Locate the cell with the specified text and output its (X, Y) center coordinate. 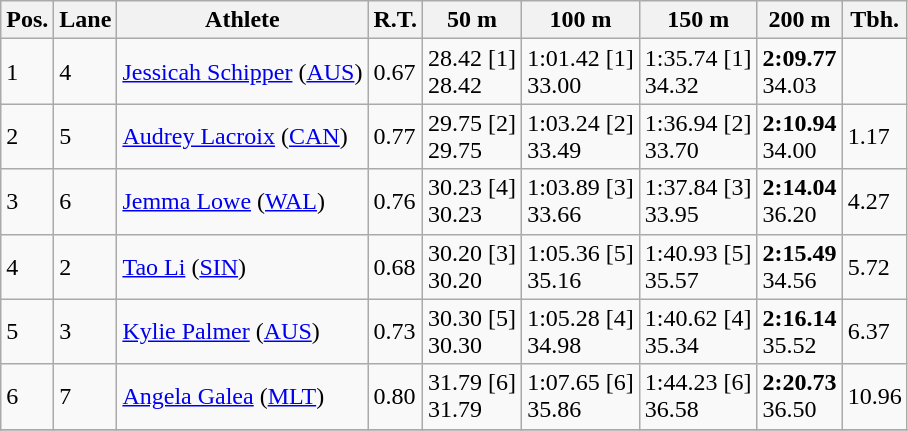
Kylie Palmer (AUS) (242, 332)
29.75 [2]29.75 (472, 136)
100 m (581, 20)
30.23 [4]30.23 (472, 202)
30.20 [3]30.20 (472, 266)
Jemma Lowe (WAL) (242, 202)
0.68 (396, 266)
50 m (472, 20)
R.T. (396, 20)
1:40.93 [5]35.57 (698, 266)
6.37 (874, 332)
Tao Li (SIN) (242, 266)
0.73 (396, 332)
1:35.74 [1]34.32 (698, 72)
1:03.24 [2]33.49 (581, 136)
1 (28, 72)
1:40.62 [4]35.34 (698, 332)
1:07.65 [6]35.86 (581, 396)
31.79 [6]31.79 (472, 396)
0.80 (396, 396)
2:15.4934.56 (800, 266)
28.42 [1]28.42 (472, 72)
Tbh. (874, 20)
Athlete (242, 20)
1.17 (874, 136)
Angela Galea (MLT) (242, 396)
4.27 (874, 202)
2:14.0436.20 (800, 202)
Jessicah Schipper (AUS) (242, 72)
5.72 (874, 266)
1:36.94 [2]33.70 (698, 136)
1:37.84 [3]33.95 (698, 202)
Audrey Lacroix (CAN) (242, 136)
0.77 (396, 136)
1:03.89 [3]33.66 (581, 202)
2:16.1435.52 (800, 332)
1:44.23 [6]36.58 (698, 396)
150 m (698, 20)
7 (86, 396)
0.67 (396, 72)
2:09.7734.03 (800, 72)
1:05.36 [5]35.16 (581, 266)
30.30 [5]30.30 (472, 332)
1:05.28 [4]34.98 (581, 332)
0.76 (396, 202)
Lane (86, 20)
200 m (800, 20)
1:01.42 [1]33.00 (581, 72)
10.96 (874, 396)
Pos. (28, 20)
2:10.9434.00 (800, 136)
2:20.7336.50 (800, 396)
